Pinpoint the cell where the given text exists, returning its [X, Y] midpoint coordinate. 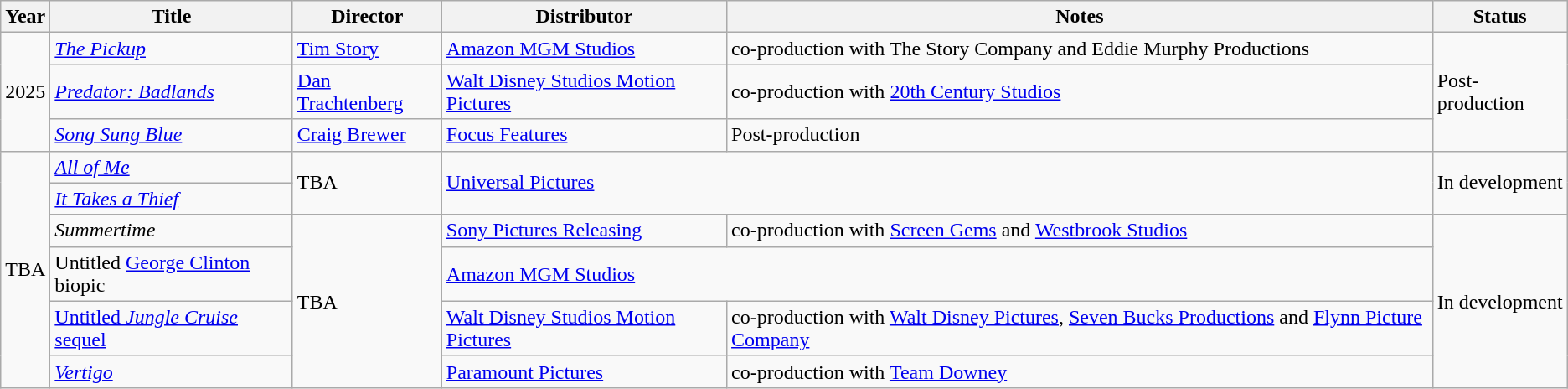
Tim Story [367, 49]
Year [25, 17]
Predator: Badlands [171, 92]
co-production with Screen Gems and Westbrook Studios [1081, 231]
Focus Features [584, 135]
Dan Trachtenberg [367, 92]
All of Me [171, 167]
Notes [1081, 17]
Sony Pictures Releasing [584, 231]
The Pickup [171, 49]
Vertigo [171, 371]
Untitled Jungle Cruise sequel [171, 329]
Director [367, 17]
co-production with Team Downey [1081, 371]
Paramount Pictures [584, 371]
co-production with 20th Century Studios [1081, 92]
2025 [25, 92]
Untitled George Clinton biopic [171, 273]
Status [1499, 17]
Craig Brewer [367, 135]
co-production with The Story Company and Eddie Murphy Productions [1081, 49]
Distributor [584, 17]
Title [171, 17]
It Takes a Thief [171, 199]
Song Sung Blue [171, 135]
Summertime [171, 231]
co-production with Walt Disney Pictures, Seven Bucks Productions and Flynn Picture Company [1081, 329]
Universal Pictures [936, 183]
